Return the (X, Y) coordinate for the center point of the cell that contains the specified text.  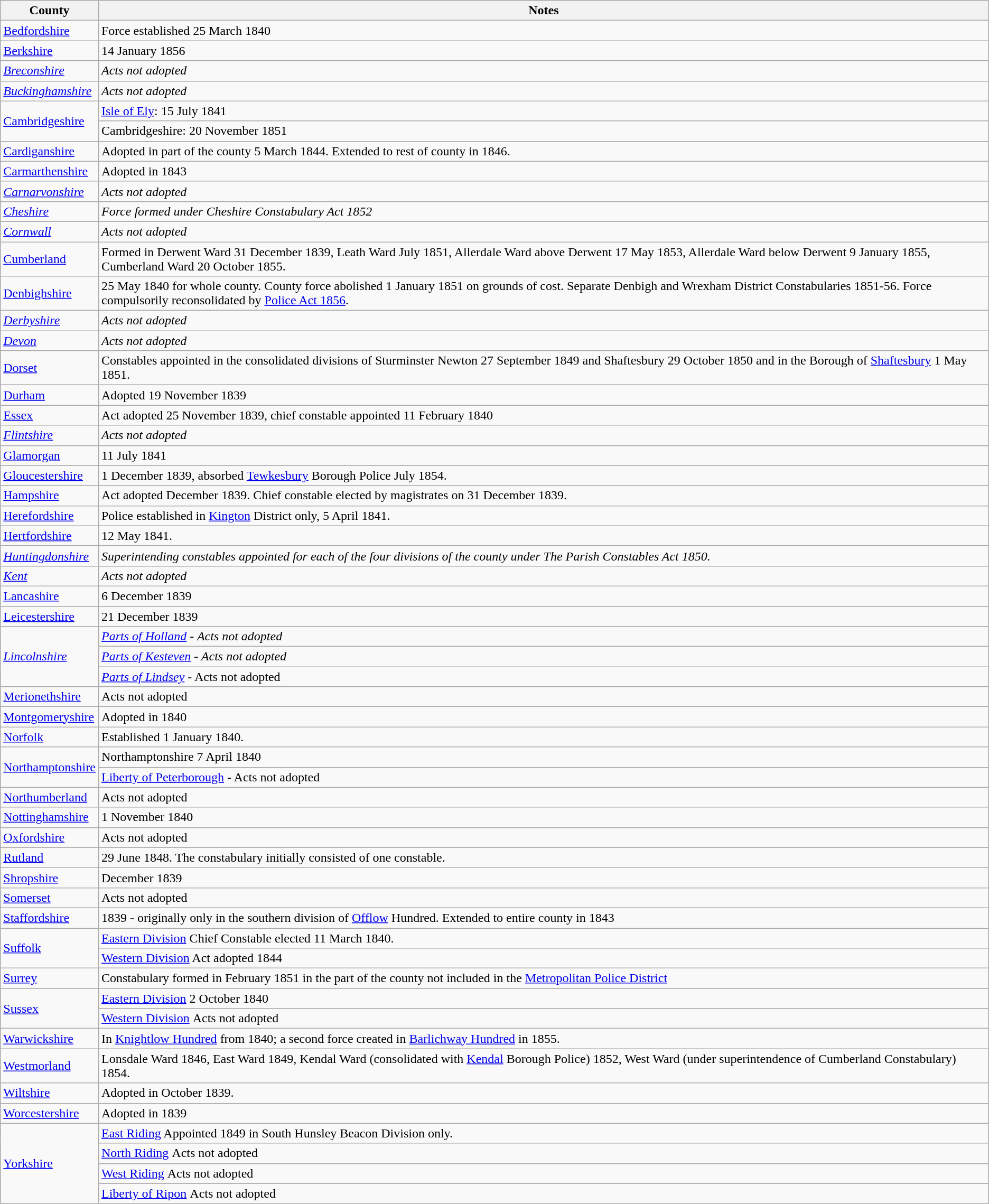
14 January 1856 (543, 51)
Adopted in 1839 (543, 1113)
Eastern Division Chief Constable elected 11 March 1840. (543, 938)
Glamorgan (50, 455)
12 May 1841. (543, 536)
Act adopted December 1839. Chief constable elected by magistrates on 31 December 1839. (543, 496)
Merionethshire (50, 697)
Essex (50, 415)
Cambridgeshire: 20 November 1851 (543, 131)
Buckinghamshire (50, 91)
West Riding Acts not adopted (543, 1173)
Westmorland (50, 1066)
Liberty of Peterborough - Acts not adopted (543, 777)
Sussex (50, 1009)
Cardiganshire (50, 151)
Durham (50, 395)
Liberty of Ripon Acts not adopted (543, 1193)
Eastern Division 2 October 1840 (543, 998)
Adopted 19 November 1839 (543, 395)
1 December 1839, absorbed Tewkesbury Borough Police July 1854. (543, 475)
Adopted in 1840 (543, 717)
11 July 1841 (543, 455)
Suffolk (50, 948)
Cheshire (50, 211)
Leicestershire (50, 617)
North Riding Acts not adopted (543, 1153)
Parts of Kesteven - Acts not adopted (543, 657)
Huntingdonshire (50, 556)
Cambridgeshire (50, 121)
Herefordshire (50, 516)
December 1839 (543, 878)
Worcestershire (50, 1113)
Adopted in part of the county 5 March 1844. Extended to rest of county in 1846. (543, 151)
Hampshire (50, 496)
Adopted in 1843 (543, 171)
Constabulary formed in February 1851 in the part of the county not included in the Metropolitan Police District (543, 978)
Gloucestershire (50, 475)
Shropshire (50, 878)
Police established in Kington District only, 5 April 1841. (543, 516)
Western Division Acts not adopted (543, 1019)
Carnarvonshire (50, 191)
21 December 1839 (543, 617)
Rutland (50, 857)
Isle of Ely: 15 July 1841 (543, 111)
Oxfordshire (50, 837)
Wiltshire (50, 1093)
1 November 1840 (543, 817)
Somerset (50, 898)
Cornwall (50, 231)
Lincolnshire (50, 657)
Warwickshire (50, 1039)
Norfolk (50, 737)
Hertfordshire (50, 536)
1839 - originally only in the southern division of Offlow Hundred. Extended to entire county in 1843 (543, 918)
Force formed under Cheshire Constabulary Act 1852 (543, 211)
Flintshire (50, 435)
Kent (50, 576)
Staffordshire (50, 918)
Denbighshire (50, 294)
Surrey (50, 978)
Northamptonshire 7 April 1840 (543, 757)
Devon (50, 341)
Dorset (50, 368)
Act adopted 25 November 1839, chief constable appointed 11 February 1840 (543, 415)
County (50, 11)
Carmarthenshire (50, 171)
Force established 25 March 1840 (543, 31)
Lancashire (50, 596)
In Knightlow Hundred from 1840; a second force created in Barlichway Hundred in 1855. (543, 1039)
East Riding Appointed 1849 in South Hunsley Beacon Division only. (543, 1133)
Yorkshire (50, 1163)
Nottinghamshire (50, 817)
Bedfordshire (50, 31)
Notes (543, 11)
Parts of Lindsey - Acts not adopted (543, 677)
Cumberland (50, 259)
Superintending constables appointed for each of the four divisions of the county under The Parish Constables Act 1850. (543, 556)
Western Division Act adopted 1844 (543, 958)
Adopted in October 1839. (543, 1093)
Northamptonshire (50, 767)
Parts of Holland - Acts not adopted (543, 637)
29 June 1848. The constabulary initially consisted of one constable. (543, 857)
Berkshire (50, 51)
Montgomeryshire (50, 717)
Breconshire (50, 71)
Derbyshire (50, 321)
Established 1 January 1840. (543, 737)
6 December 1839 (543, 596)
Northumberland (50, 797)
